From the cell containing the given text, extract its center point as (X, Y) coordinate. 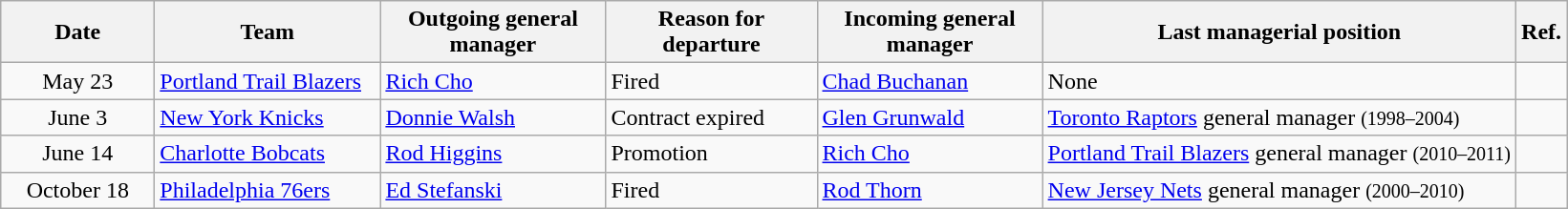
Donnie Walsh (493, 117)
Portland Trail Blazers general manager (2010–2011) (1278, 154)
Philadelphia 76ers (268, 190)
Toronto Raptors general manager (1998–2004) (1278, 117)
June 3 (78, 117)
Charlotte Bobcats (268, 154)
Date (78, 32)
Rod Higgins (493, 154)
Glen Grunwald (930, 117)
Outgoing general manager (493, 32)
May 23 (78, 81)
Rod Thorn (930, 190)
New Jersey Nets general manager (2000–2010) (1278, 190)
October 18 (78, 190)
Team (268, 32)
Ed Stefanski (493, 190)
Promotion (711, 154)
Reason for departure (711, 32)
None (1278, 81)
Portland Trail Blazers (268, 81)
Contract expired (711, 117)
Last managerial position (1278, 32)
Ref. (1542, 32)
New York Knicks (268, 117)
Chad Buchanan (930, 81)
Incoming general manager (930, 32)
June 14 (78, 154)
